Capture the cell that displays the provided text and extract its (x, y) central coordinate. 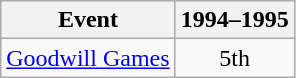
Event (88, 20)
1994–1995 (234, 20)
5th (234, 58)
Goodwill Games (88, 58)
